Find where the given text appears and provide that cell's center as [X, Y] coordinate. 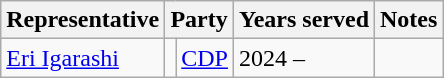
Representative [83, 20]
Party [200, 20]
Years served [304, 20]
Notes [409, 20]
2024 – [304, 58]
CDP [205, 58]
Eri Igarashi [83, 58]
